Output the [X, Y] coordinate of the center of the cell containing the given text.  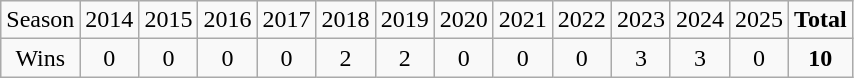
2021 [522, 20]
10 [821, 58]
2023 [640, 20]
Season [40, 20]
2017 [286, 20]
Total [821, 20]
2018 [346, 20]
2015 [168, 20]
2016 [228, 20]
Wins [40, 58]
2024 [700, 20]
2019 [404, 20]
2020 [464, 20]
2014 [110, 20]
2025 [758, 20]
2022 [582, 20]
